Search for the cell housing the specified text and yield its [X, Y] center coordinate. 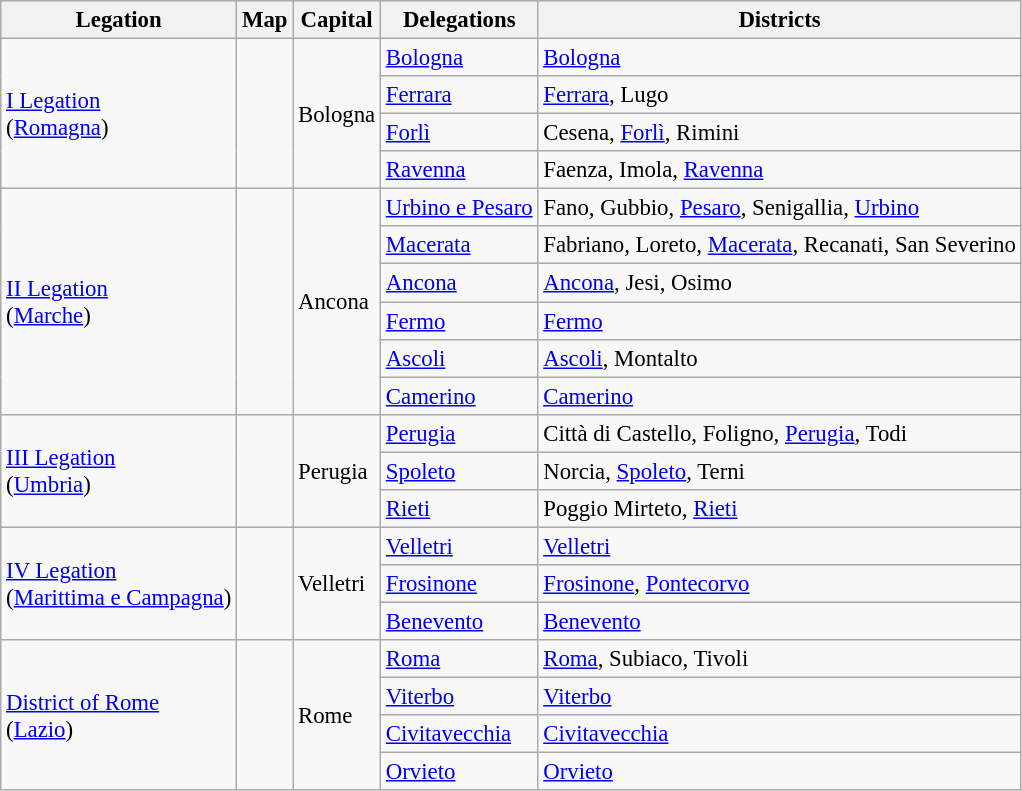
Fabriano, Loreto, Macerata, Recanati, San Severino [780, 245]
Ascoli, Montalto [780, 358]
Forlì [460, 133]
Spoleto [460, 471]
III Legation(Umbria) [119, 470]
II Legation(Marche) [119, 302]
Ancona, Jesi, Osimo [780, 283]
Ascoli [460, 358]
Capital [337, 20]
Delegations [460, 20]
Rome [337, 715]
Poggio Mirteto, Rieti [780, 509]
IV Legation(Marittima e Campagna) [119, 584]
Map [265, 20]
Rieti [460, 509]
I Legation(Romagna) [119, 114]
Faenza, Imola, Ravenna [780, 170]
Urbino e Pesaro [460, 208]
Roma, Subiaco, Tivoli [780, 659]
Ferrara [460, 95]
Roma [460, 659]
Fano, Gubbio, Pesaro, Senigallia, Urbino [780, 208]
Cesena, Forlì, Rimini [780, 133]
Districts [780, 20]
Ravenna [460, 170]
Ferrara, Lugo [780, 95]
Legation [119, 20]
Città di Castello, Foligno, Perugia, Todi [780, 433]
Macerata [460, 245]
Frosinone, Pontecorvo [780, 584]
Norcia, Spoleto, Terni [780, 471]
Frosinone [460, 584]
District of Rome(Lazio) [119, 715]
